Locate the cell with the specified text and output its (x, y) center coordinate. 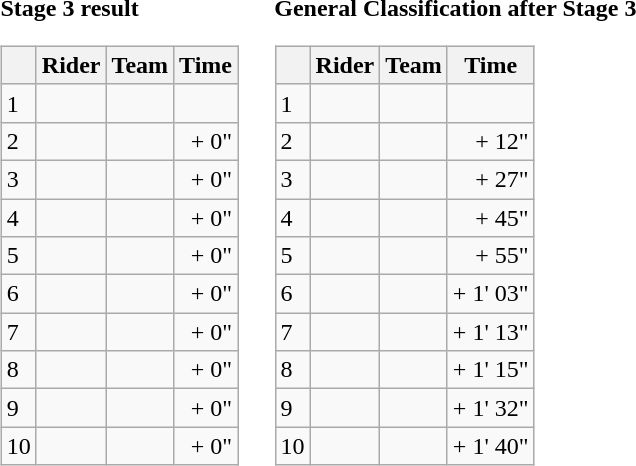
+ 1' 15" (490, 370)
+ 27" (490, 179)
+ 55" (490, 256)
+ 1' 40" (490, 446)
+ 1' 32" (490, 408)
+ 1' 13" (490, 332)
+ 45" (490, 217)
+ 1' 03" (490, 294)
+ 12" (490, 141)
